Detect which cell encompasses the target text, then output its [X, Y] center coordinate. 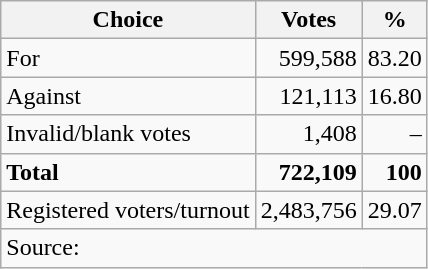
Choice [128, 20]
Invalid/blank votes [128, 134]
722,109 [308, 172]
29.07 [394, 210]
Registered voters/turnout [128, 210]
16.80 [394, 96]
2,483,756 [308, 210]
121,113 [308, 96]
– [394, 134]
% [394, 20]
599,588 [308, 58]
100 [394, 172]
Votes [308, 20]
1,408 [308, 134]
Total [128, 172]
Against [128, 96]
For [128, 58]
Source: [214, 248]
83.20 [394, 58]
